Return the [X, Y] coordinate for the center point of the cell that contains the specified text.  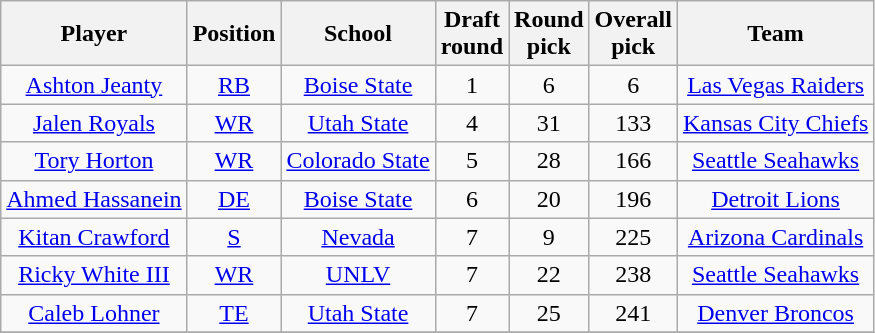
TE [234, 313]
Team [775, 34]
20 [549, 199]
196 [633, 199]
225 [633, 237]
9 [549, 237]
Ashton Jeanty [94, 85]
Denver Broncos [775, 313]
Kansas City Chiefs [775, 123]
Draftround [472, 34]
31 [549, 123]
5 [472, 161]
School [358, 34]
RB [234, 85]
Las Vegas Raiders [775, 85]
Nevada [358, 237]
Position [234, 34]
Player [94, 34]
Jalen Royals [94, 123]
Colorado State [358, 161]
Caleb Lohner [94, 313]
1 [472, 85]
S [234, 237]
Tory Horton [94, 161]
Roundpick [549, 34]
Ahmed Hassanein [94, 199]
UNLV [358, 275]
Detroit Lions [775, 199]
Arizona Cardinals [775, 237]
133 [633, 123]
25 [549, 313]
Overallpick [633, 34]
Ricky White III [94, 275]
Kitan Crawford [94, 237]
28 [549, 161]
22 [549, 275]
4 [472, 123]
238 [633, 275]
166 [633, 161]
241 [633, 313]
DE [234, 199]
